Scan for the cell matching the given text and deliver its [X, Y] coordinate at center. 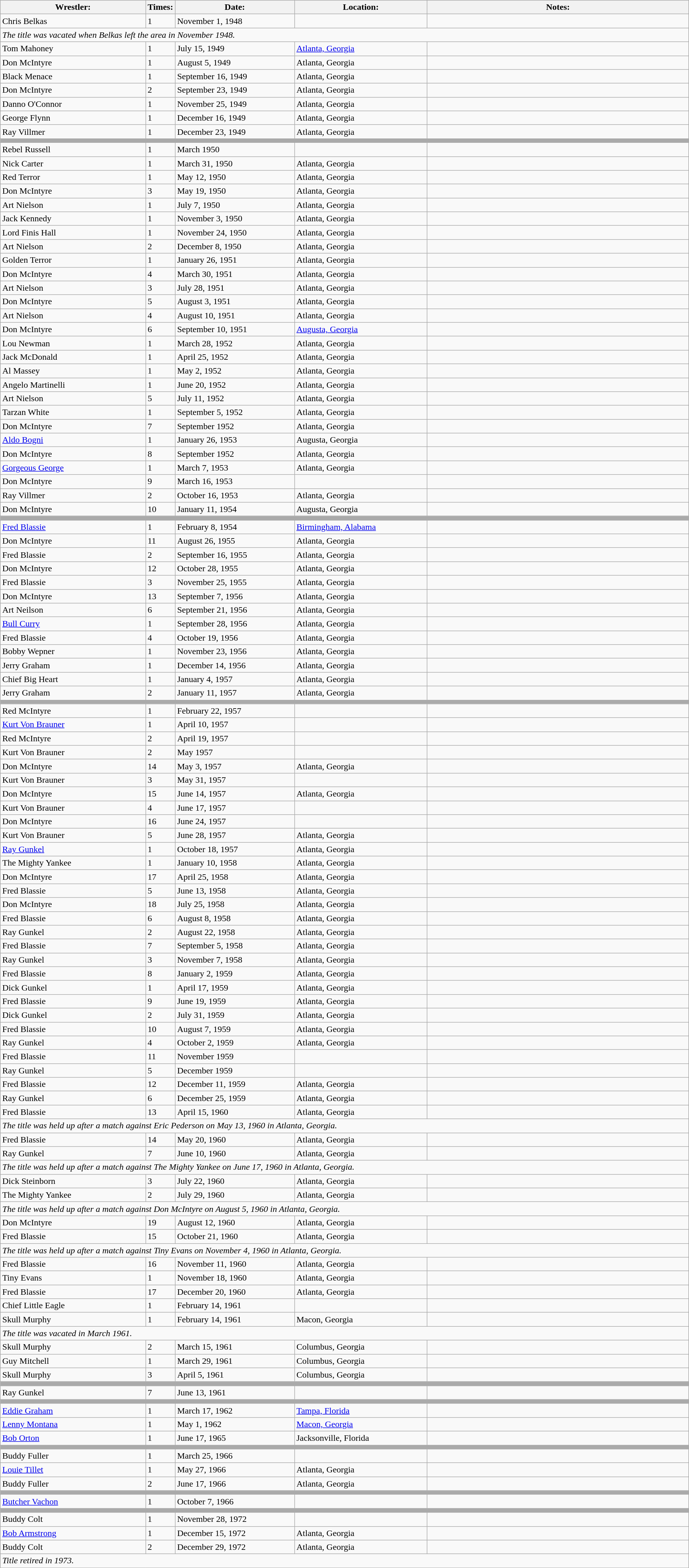
August 3, 1951 [235, 302]
Bob Armstrong [73, 1533]
May 31, 1957 [235, 780]
Black Menace [73, 76]
Jacksonville, Florida [360, 1438]
Dick Steinborn [73, 1181]
The title was held up after a match against Eric Pederson on May 13, 1960 in Atlanta, Georgia. [344, 1126]
April 25, 1958 [235, 877]
April 5, 1961 [235, 1375]
Bobby Wepner [73, 652]
Title retired in 1973. [344, 1561]
September 16, 1955 [235, 555]
June 19, 1959 [235, 1001]
January 11, 1954 [235, 509]
May 27, 1966 [235, 1470]
August 26, 1955 [235, 541]
Lenny Montana [73, 1424]
November 3, 1950 [235, 219]
June 13, 1958 [235, 891]
January 10, 1958 [235, 863]
Angelo Martinelli [73, 385]
The title was vacated when Belkas left the area in November 1948. [344, 35]
October 21, 1960 [235, 1236]
November 23, 1956 [235, 652]
July 31, 1959 [235, 1015]
March 31, 1950 [235, 163]
Lord Finis Hall [73, 233]
October 18, 1957 [235, 849]
July 22, 1960 [235, 1181]
Guy Mitchell [73, 1361]
July 28, 1951 [235, 288]
Birmingham, Alabama [360, 527]
April 25, 1952 [235, 357]
August 10, 1951 [235, 315]
June 24, 1957 [235, 822]
January 11, 1957 [235, 693]
November 18, 1960 [235, 1278]
March 7, 1953 [235, 468]
June 17, 1965 [235, 1438]
August 7, 1959 [235, 1029]
November 25, 1955 [235, 582]
March 17, 1962 [235, 1410]
June 17, 1957 [235, 808]
Jack McDonald [73, 357]
September 10, 1951 [235, 329]
November 28, 1972 [235, 1519]
April 19, 1957 [235, 738]
March 29, 1961 [235, 1361]
Aldo Bogni [73, 440]
November 1959 [235, 1057]
December 25, 1959 [235, 1098]
December 14, 1956 [235, 665]
The title was held up after a match against Don McIntyre on August 5, 1960 in Atlanta, Georgia. [344, 1209]
The title was held up after a match against Tiny Evans on November 4, 1960 in Atlanta, Georgia. [344, 1250]
Red Terror [73, 177]
18 [161, 904]
December 15, 1972 [235, 1533]
January 2, 1959 [235, 974]
Tarzan White [73, 412]
Gorgeous George [73, 468]
Nick Carter [73, 163]
March 25, 1966 [235, 1456]
June 17, 1966 [235, 1484]
July 11, 1952 [235, 399]
George Flynn [73, 118]
April 10, 1957 [235, 725]
July 25, 1958 [235, 904]
November 25, 1949 [235, 104]
Art Neilson [73, 610]
September 5, 1958 [235, 946]
Notes: [558, 7]
May 2, 1952 [235, 371]
Butcher Vachon [73, 1502]
March 15, 1961 [235, 1347]
Date: [235, 7]
Chief Little Eagle [73, 1306]
December 8, 1950 [235, 246]
Lou Newman [73, 343]
August 8, 1958 [235, 918]
September 16, 1949 [235, 76]
Times: [161, 7]
June 14, 1957 [235, 794]
Chief Big Heart [73, 679]
May 12, 1950 [235, 177]
December 23, 1949 [235, 132]
June 10, 1960 [235, 1153]
Tom Mahoney [73, 49]
October 7, 1966 [235, 1502]
August 5, 1949 [235, 63]
February 8, 1954 [235, 527]
March 16, 1953 [235, 481]
The title was held up after a match against The Mighty Yankee on June 17, 1960 in Atlanta, Georgia. [344, 1167]
September 21, 1956 [235, 610]
December 1959 [235, 1071]
April 17, 1959 [235, 987]
August 12, 1960 [235, 1222]
July 15, 1949 [235, 49]
Chris Belkas [73, 21]
June 13, 1961 [235, 1392]
November 1, 1948 [235, 21]
Rebel Russell [73, 149]
December 11, 1959 [235, 1084]
September 5, 1952 [235, 412]
May 1957 [235, 752]
August 22, 1958 [235, 932]
Jack Kennedy [73, 219]
July 7, 1950 [235, 205]
September 28, 1956 [235, 624]
October 2, 1959 [235, 1043]
April 15, 1960 [235, 1112]
October 19, 1956 [235, 638]
October 28, 1955 [235, 568]
November 24, 1950 [235, 233]
January 26, 1953 [235, 440]
September 23, 1949 [235, 90]
Al Massey [73, 371]
Tiny Evans [73, 1278]
May 3, 1957 [235, 766]
December 20, 1960 [235, 1292]
Bull Curry [73, 624]
November 11, 1960 [235, 1264]
March 1950 [235, 149]
February 22, 1957 [235, 711]
March 30, 1951 [235, 274]
May 20, 1960 [235, 1140]
Bob Orton [73, 1438]
19 [161, 1222]
Tampa, Florida [360, 1410]
March 28, 1952 [235, 343]
July 29, 1960 [235, 1195]
November 7, 1958 [235, 960]
June 28, 1957 [235, 835]
Louie Tillet [73, 1470]
Wrestler: [73, 7]
May 1, 1962 [235, 1424]
Danno O'Connor [73, 104]
September 7, 1956 [235, 596]
The title was vacated in March 1961. [344, 1333]
Location: [360, 7]
December 29, 1972 [235, 1547]
Eddie Graham [73, 1410]
June 20, 1952 [235, 385]
January 26, 1951 [235, 260]
May 19, 1950 [235, 191]
December 16, 1949 [235, 118]
January 4, 1957 [235, 679]
Golden Terror [73, 260]
October 16, 1953 [235, 495]
